Return [x, y] of the center of cell containing provided text 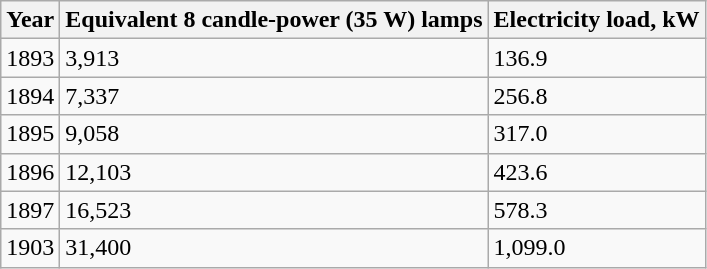
1903 [30, 248]
136.9 [596, 58]
7,337 [274, 96]
Equivalent 8 candle-power (35 W) lamps [274, 20]
1,099.0 [596, 248]
256.8 [596, 96]
578.3 [596, 210]
317.0 [596, 134]
31,400 [274, 248]
12,103 [274, 172]
Year [30, 20]
3,913 [274, 58]
1894 [30, 96]
1893 [30, 58]
1896 [30, 172]
Electricity load, kW [596, 20]
16,523 [274, 210]
1895 [30, 134]
9,058 [274, 134]
1897 [30, 210]
423.6 [596, 172]
